Scan for the cell matching the given text and deliver its [x, y] coordinate at center. 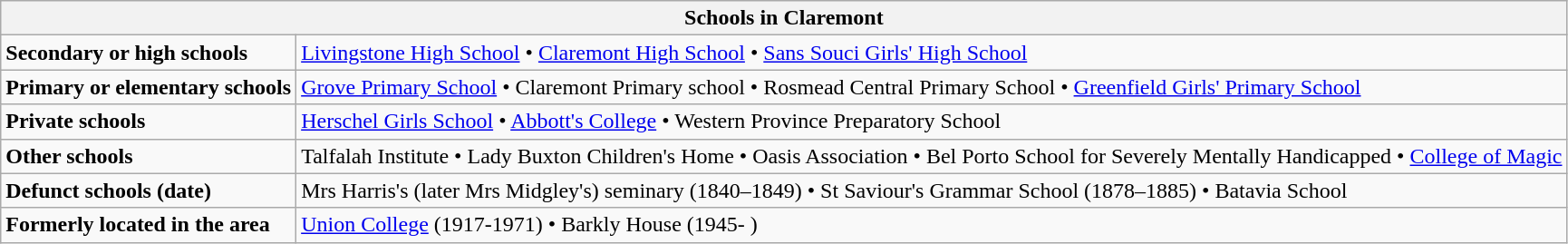
Other schools [149, 156]
Private schools [149, 122]
Herschel Girls School • Abbott's College • Western Province Preparatory School [932, 122]
Union College (1917-1971) • Barkly House (1945- ) [932, 225]
Schools in Claremont [784, 18]
Primary or elementary schools [149, 87]
Mrs Harris's (later Mrs Midgley's) seminary (1840–1849) • St Saviour's Grammar School (1878–1885) • Batavia School [932, 190]
Formerly located in the area [149, 225]
Livingstone High School • Claremont High School • Sans Souci Girls' High School [932, 53]
Grove Primary School • Claremont Primary school • Rosmead Central Primary School • Greenfield Girls' Primary School [932, 87]
Talfalah Institute • Lady Buxton Children's Home • Oasis Association • Bel Porto School for Severely Mentally Handicapped • College of Magic [932, 156]
Secondary or high schools [149, 53]
Defunct schools (date) [149, 190]
